Return the [X, Y] coordinate for the center point of the cell that contains the specified text.  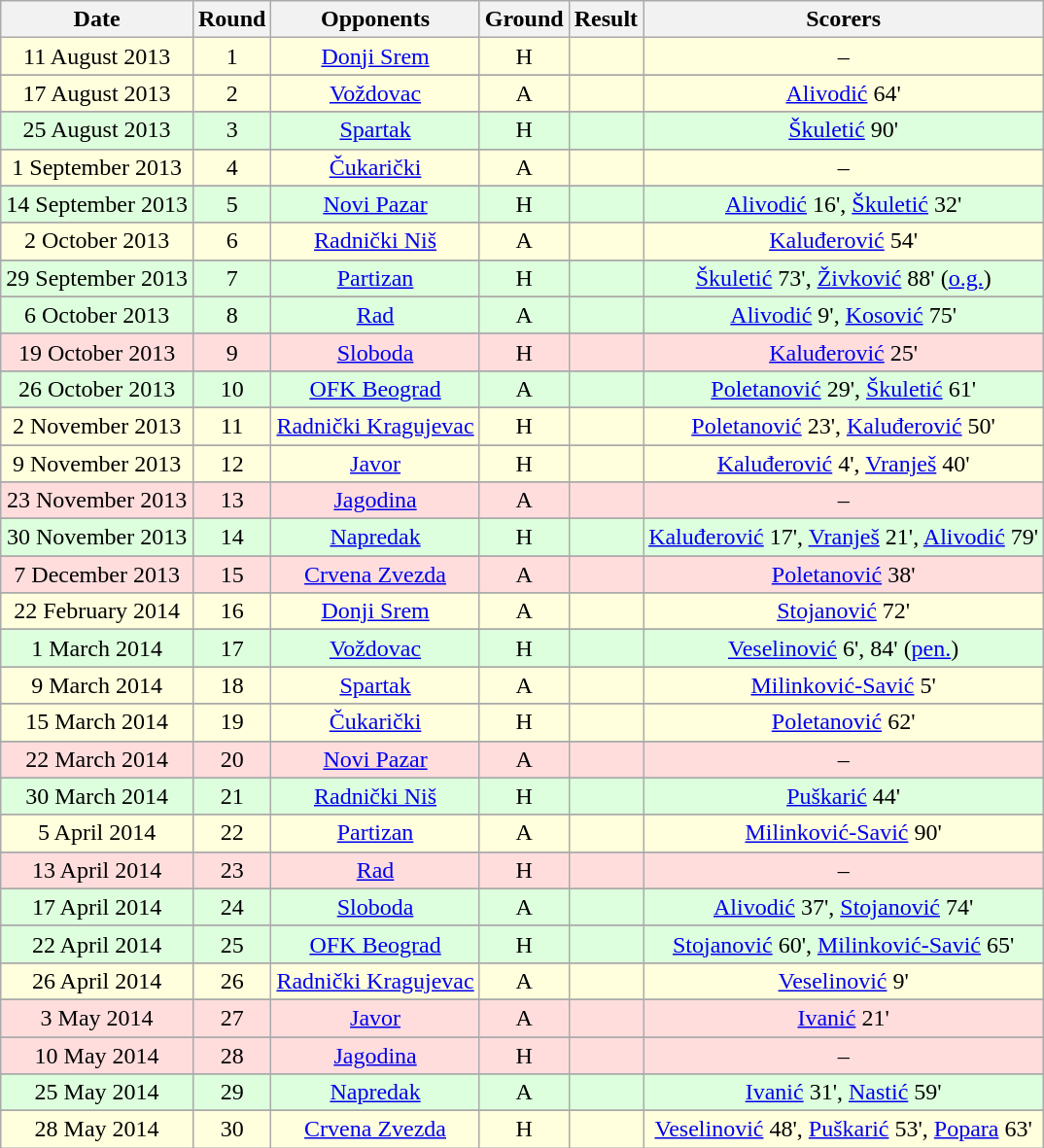
2 [231, 93]
26 [231, 981]
25 [231, 944]
26 October 2013 [97, 389]
8 [231, 315]
25 August 2013 [97, 130]
1 September 2013 [97, 167]
Stojanović 60', Milinković-Savić 65' [844, 944]
30 November 2013 [97, 538]
Scorers [844, 19]
5 April 2014 [97, 833]
Kaluđerović 4', Vranješ 40' [844, 464]
Veselinović 48', Puškarić 53', Popara 63' [844, 1130]
3 May 2014 [97, 1018]
9 November 2013 [97, 464]
16 [231, 611]
21 [231, 796]
1 March 2014 [97, 648]
Alivodić 64' [844, 93]
Milinković-Savić 90' [844, 833]
19 October 2013 [97, 352]
13 April 2014 [97, 870]
Puškarić 44' [844, 796]
Alivodić 37', Stojanović 74' [844, 907]
Poletanović 29', Škuletić 61' [844, 389]
Kaluđerović 25' [844, 352]
29 September 2013 [97, 278]
Opponents [375, 19]
10 [231, 389]
Ground [524, 19]
20 [231, 759]
11 [231, 426]
28 [231, 1055]
Alivodić 16', Škuletić 32' [844, 204]
9 [231, 352]
Veselinović 6', 84' (pen.) [844, 648]
17 April 2014 [97, 907]
14 [231, 538]
29 [231, 1093]
Kaluđerović 17', Vranješ 21', Alivodić 79' [844, 538]
Škuletić 90' [844, 130]
7 [231, 278]
Veselinović 9' [844, 981]
Stojanović 72' [844, 611]
Škuletić 73', Živković 88' (o.g.) [844, 278]
Kaluđerović 54' [844, 241]
10 May 2014 [97, 1055]
7 December 2013 [97, 574]
Poletanović 38' [844, 574]
19 [231, 722]
24 [231, 907]
Poletanović 62' [844, 722]
3 [231, 130]
6 October 2013 [97, 315]
22 February 2014 [97, 611]
4 [231, 167]
Milinković-Savić 5' [844, 685]
17 [231, 648]
30 [231, 1130]
22 April 2014 [97, 944]
11 August 2013 [97, 56]
Ivanić 21' [844, 1018]
2 October 2013 [97, 241]
13 [231, 501]
Alivodić 9', Kosović 75' [844, 315]
14 September 2013 [97, 204]
30 March 2014 [97, 796]
18 [231, 685]
22 March 2014 [97, 759]
17 August 2013 [97, 93]
2 November 2013 [97, 426]
Ivanić 31', Nastić 59' [844, 1093]
15 March 2014 [97, 722]
1 [231, 56]
23 November 2013 [97, 501]
Round [231, 19]
27 [231, 1018]
25 May 2014 [97, 1093]
26 April 2014 [97, 981]
9 March 2014 [97, 685]
Poletanović 23', Kaluđerović 50' [844, 426]
28 May 2014 [97, 1130]
5 [231, 204]
15 [231, 574]
23 [231, 870]
Date [97, 19]
Result [606, 19]
6 [231, 241]
12 [231, 464]
22 [231, 833]
